Return the [X, Y] coordinate for the center point of the cell that contains the specified text.  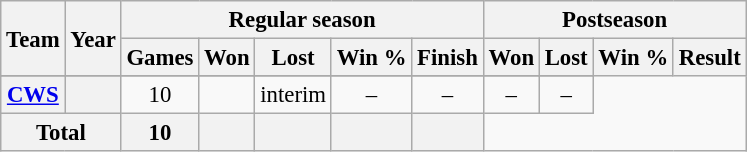
Postseason [614, 20]
Total [61, 133]
Year [93, 38]
Games [160, 58]
CWS [33, 95]
Team [33, 38]
Regular season [302, 20]
Finish [448, 58]
Result [710, 58]
interim [293, 95]
